Return [x, y] of the center of cell containing provided text 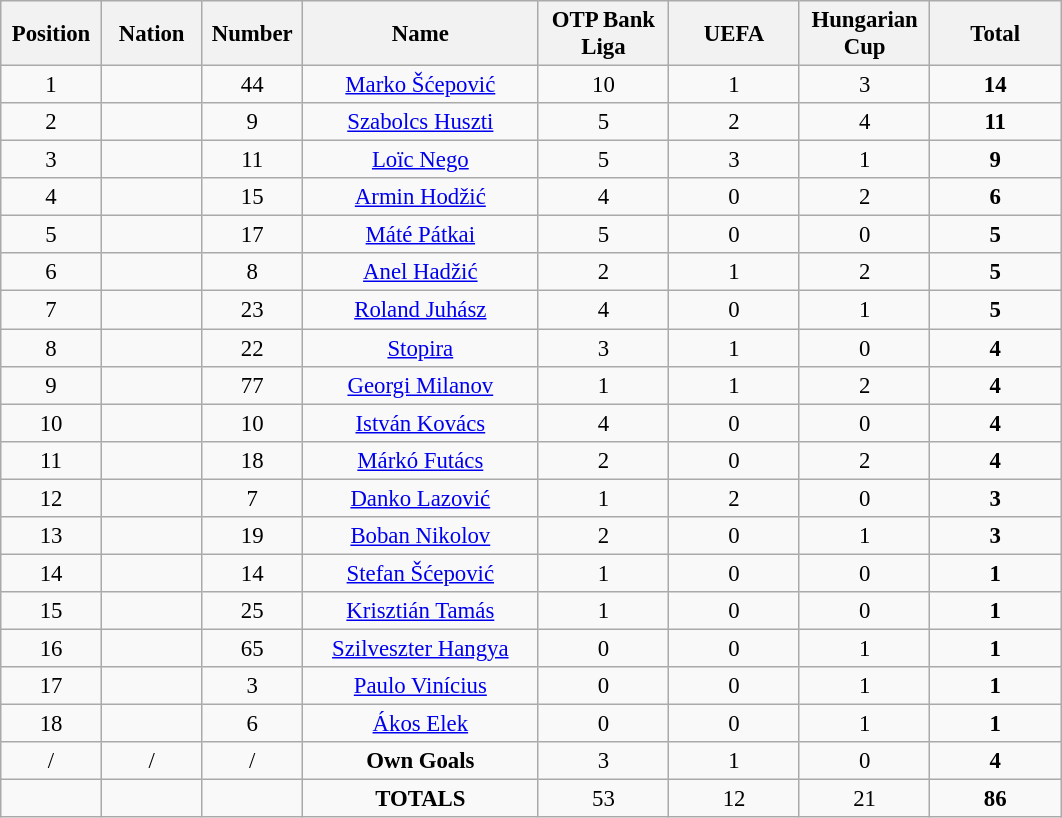
65 [252, 648]
Stopira [421, 348]
53 [604, 799]
Danko Lazović [421, 498]
Márkó Futács [421, 460]
Boban Nikolov [421, 536]
Position [52, 34]
21 [864, 799]
Ákos Elek [421, 724]
86 [996, 799]
Stefan Šćepović [421, 573]
OTP Bank Liga [604, 34]
István Kovács [421, 423]
Marko Šćepović [421, 85]
Szabolcs Huszti [421, 122]
Own Goals [421, 761]
Armin Hodžić [421, 197]
13 [52, 536]
25 [252, 611]
Name [421, 34]
Number [252, 34]
Paulo Vinícius [421, 686]
UEFA [734, 34]
TOTALS [421, 799]
Máté Pátkai [421, 235]
Georgi Milanov [421, 385]
Total [996, 34]
16 [52, 648]
44 [252, 85]
77 [252, 385]
Krisztián Tamás [421, 611]
19 [252, 536]
Anel Hadžić [421, 273]
Hungarian Cup [864, 34]
Loïc Nego [421, 160]
Roland Juhász [421, 310]
23 [252, 310]
Szilveszter Hangya [421, 648]
22 [252, 348]
Nation [152, 34]
